Return the (X, Y) coordinate for the center point of the cell that contains the specified text.  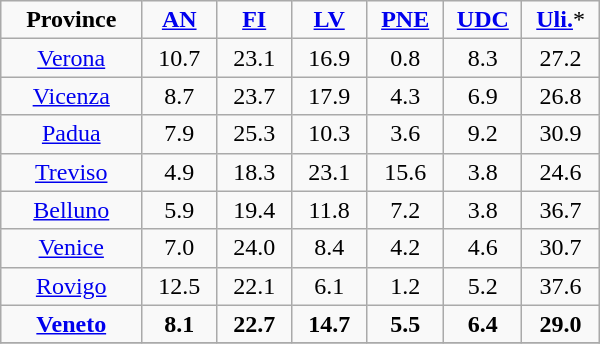
4.3 (406, 96)
Vicenza (72, 96)
Veneto (72, 324)
30.9 (560, 134)
AN (180, 20)
5.2 (483, 286)
PNE (406, 20)
LV (330, 20)
30.7 (560, 248)
27.2 (560, 58)
16.9 (330, 58)
23.7 (254, 96)
Verona (72, 58)
24.0 (254, 248)
11.8 (330, 210)
4.6 (483, 248)
Belluno (72, 210)
7.9 (180, 134)
Uli.* (560, 20)
Treviso (72, 172)
4.2 (406, 248)
10.3 (330, 134)
19.4 (254, 210)
25.3 (254, 134)
12.5 (180, 286)
UDC (483, 20)
7.2 (406, 210)
Province (72, 20)
0.8 (406, 58)
17.9 (330, 96)
5.5 (406, 324)
6.9 (483, 96)
7.0 (180, 248)
22.7 (254, 324)
14.7 (330, 324)
5.9 (180, 210)
37.6 (560, 286)
24.6 (560, 172)
36.7 (560, 210)
Padua (72, 134)
18.3 (254, 172)
29.0 (560, 324)
4.9 (180, 172)
26.8 (560, 96)
8.4 (330, 248)
22.1 (254, 286)
Venice (72, 248)
8.7 (180, 96)
6.4 (483, 324)
10.7 (180, 58)
8.3 (483, 58)
9.2 (483, 134)
6.1 (330, 286)
FI (254, 20)
3.6 (406, 134)
8.1 (180, 324)
Rovigo (72, 286)
15.6 (406, 172)
1.2 (406, 286)
